Locate the cell with the specified text and output its [x, y] center coordinate. 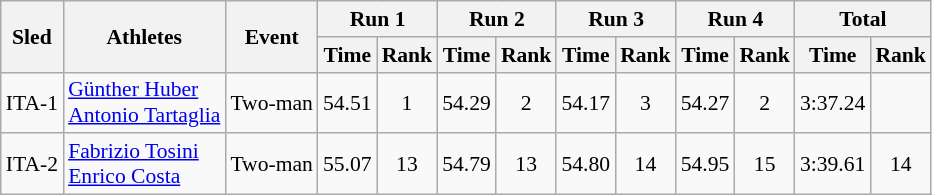
Günther HuberAntonio Tartaglia [144, 102]
54.27 [706, 102]
54.51 [348, 102]
54.17 [586, 102]
ITA-2 [32, 164]
1 [408, 102]
Event [272, 36]
15 [764, 164]
Athletes [144, 36]
55.07 [348, 164]
54.80 [586, 164]
Run 4 [736, 19]
54.29 [466, 102]
ITA-1 [32, 102]
3:39.61 [832, 164]
54.79 [466, 164]
Sled [32, 36]
Run 2 [496, 19]
Fabrizio TosiniEnrico Costa [144, 164]
3 [646, 102]
54.95 [706, 164]
Run 1 [378, 19]
Run 3 [616, 19]
Total [863, 19]
3:37.24 [832, 102]
